Output the [X, Y] coordinate of the center of the cell containing the given text.  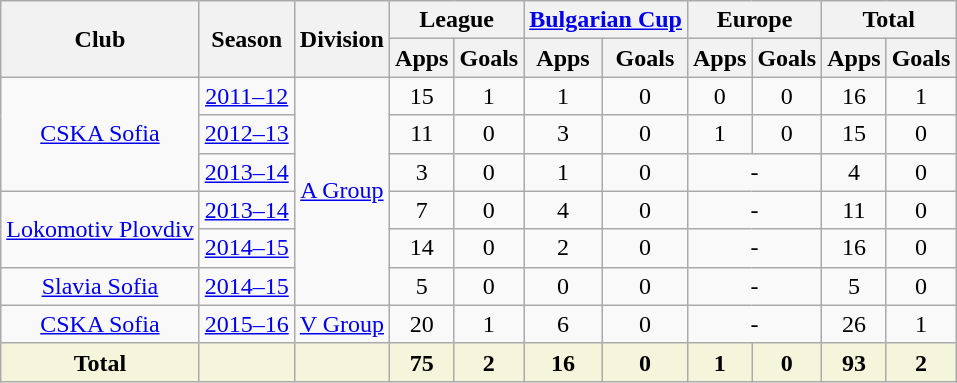
26 [854, 324]
75 [422, 362]
Lokomotiv Plovdiv [100, 229]
7 [422, 210]
2015–16 [246, 324]
Europe [754, 20]
Season [246, 39]
2011–12 [246, 96]
93 [854, 362]
A Group [342, 191]
Slavia Sofia [100, 286]
6 [564, 324]
Division [342, 39]
14 [422, 248]
Club [100, 39]
20 [422, 324]
Bulgarian Cup [606, 20]
2012–13 [246, 134]
V Group [342, 324]
League [457, 20]
